Extract the (X, Y) coordinate from the center of the cell holding the provided text.  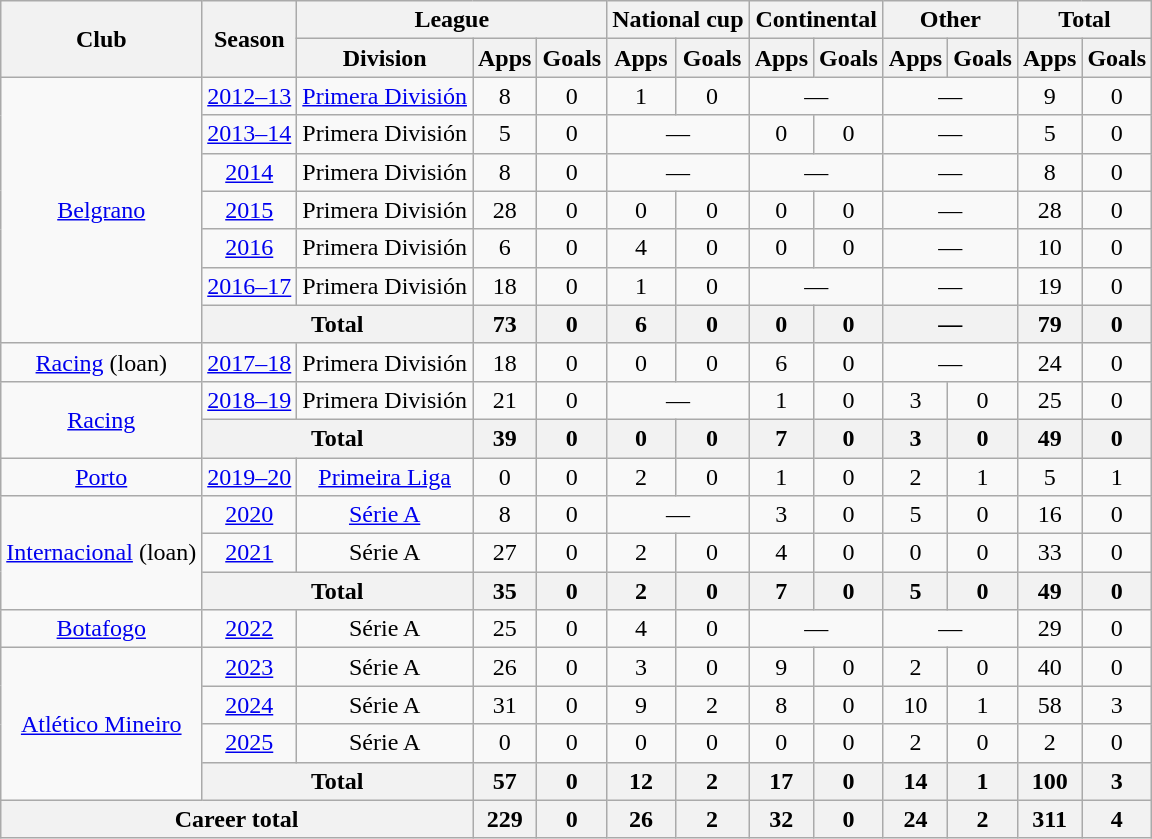
2018–19 (250, 400)
2019–20 (250, 477)
73 (504, 324)
19 (1049, 286)
2012–13 (250, 96)
Porto (102, 477)
National cup (678, 20)
14 (915, 781)
Season (250, 39)
27 (504, 553)
Botafogo (102, 629)
Club (102, 39)
33 (1049, 553)
40 (1049, 667)
17 (781, 781)
Racing (loan) (102, 362)
16 (1049, 515)
Primeira Liga (385, 477)
39 (504, 438)
2025 (250, 743)
2015 (250, 210)
79 (1049, 324)
2022 (250, 629)
2021 (250, 553)
Division (385, 58)
Other (950, 20)
311 (1049, 819)
Belgrano (102, 210)
229 (504, 819)
21 (504, 400)
2017–18 (250, 362)
57 (504, 781)
Atlético Mineiro (102, 724)
2023 (250, 667)
100 (1049, 781)
35 (504, 591)
12 (641, 781)
2016 (250, 248)
Continental (816, 20)
2024 (250, 705)
2014 (250, 172)
Internacional (loan) (102, 553)
Racing (102, 419)
58 (1049, 705)
2020 (250, 515)
Career total (237, 819)
32 (781, 819)
2016–17 (250, 286)
29 (1049, 629)
League (452, 20)
2013–14 (250, 134)
31 (504, 705)
